For the text-containing cell, return its midpoint in (x, y) coordinate format. 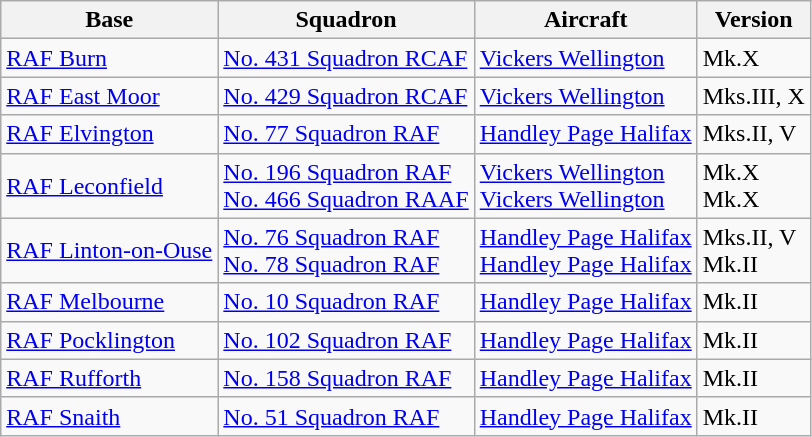
No. 196 Squadron RAF No. 466 Squadron RAAF (346, 186)
No. 431 Squadron RCAF (346, 58)
RAF East Moor (110, 96)
RAF Linton-on-Ouse (110, 250)
No. 51 Squadron RAF (346, 416)
Mks.III, X (754, 96)
Mk.X Mk.X (754, 186)
RAF Snaith (110, 416)
Mk.X (754, 58)
No. 429 Squadron RCAF (346, 96)
RAF Melbourne (110, 302)
Handley Page Halifax Handley Page Halifax (586, 250)
Mks.II, V Mk.II (754, 250)
Version (754, 20)
RAF Burn (110, 58)
Squadron (346, 20)
No. 102 Squadron RAF (346, 340)
No. 76 Squadron RAF No. 78 Squadron RAF (346, 250)
RAF Pocklington (110, 340)
Mks.II, V (754, 134)
RAF Rufforth (110, 378)
RAF Leconfield (110, 186)
Base (110, 20)
Vickers Wellington Vickers Wellington (586, 186)
No. 77 Squadron RAF (346, 134)
Aircraft (586, 20)
RAF Elvington (110, 134)
No. 10 Squadron RAF (346, 302)
No. 158 Squadron RAF (346, 378)
